Scan for the cell matching the given text and deliver its (x, y) coordinate at center. 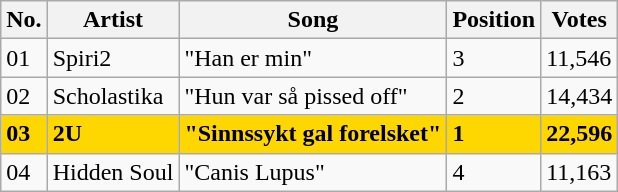
Scholastika (113, 96)
"Hun var så pissed off" (313, 96)
01 (24, 58)
"Sinnssykt gal forelsket" (313, 134)
11,163 (580, 172)
14,434 (580, 96)
22,596 (580, 134)
1 (494, 134)
"Canis Lupus" (313, 172)
"Han er min" (313, 58)
Hidden Soul (113, 172)
3 (494, 58)
Spiri2 (113, 58)
11,546 (580, 58)
03 (24, 134)
2U (113, 134)
4 (494, 172)
02 (24, 96)
Votes (580, 20)
Song (313, 20)
No. (24, 20)
04 (24, 172)
Position (494, 20)
2 (494, 96)
Artist (113, 20)
